Return the [X, Y] coordinate for the center point of the cell that contains the specified text.  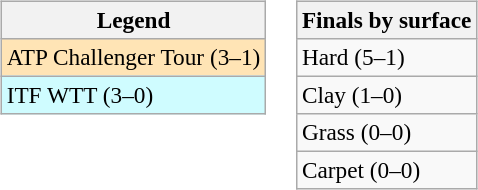
Clay (1–0) [387, 95]
ITF WTT (3–0) [133, 95]
Finals by surface [387, 20]
Hard (5–1) [387, 57]
Grass (0–0) [387, 133]
ATP Challenger Tour (3–1) [133, 57]
Legend [133, 20]
Carpet (0–0) [387, 171]
